Search for the cell housing the specified text and yield its (X, Y) center coordinate. 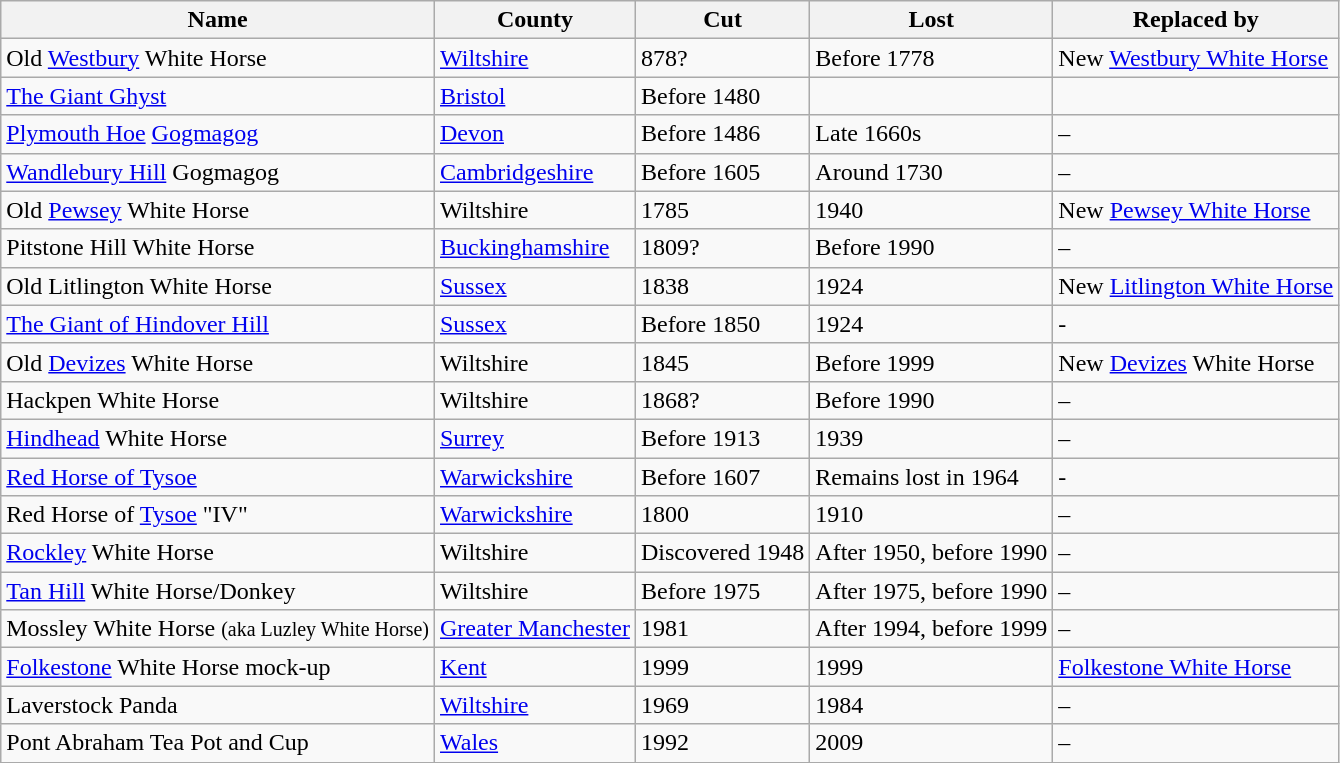
1984 (932, 705)
2009 (932, 743)
New Litlington White Horse (1196, 286)
1939 (932, 438)
Mossley White Horse (aka Luzley White Horse) (218, 629)
1969 (722, 705)
After 1950, before 1990 (932, 553)
878? (722, 58)
Name (218, 20)
Remains lost in 1964 (932, 477)
New Devizes White Horse (1196, 362)
Before 1850 (722, 324)
Before 1975 (722, 591)
Laverstock Panda (218, 705)
Greater Manchester (534, 629)
Hackpen White Horse (218, 400)
The Giant Ghyst (218, 96)
Before 1486 (722, 134)
Hindhead White Horse (218, 438)
Before 1480 (722, 96)
Rockley White Horse (218, 553)
Devon (534, 134)
Lost (932, 20)
1845 (722, 362)
New Pewsey White Horse (1196, 210)
1981 (722, 629)
Folkestone White Horse (1196, 667)
Old Litlington White Horse (218, 286)
Discovered 1948 (722, 553)
Cut (722, 20)
Replaced by (1196, 20)
Surrey (534, 438)
Cambridgeshire (534, 172)
1910 (932, 515)
County (534, 20)
1785 (722, 210)
1838 (722, 286)
Old Pewsey White Horse (218, 210)
Before 1605 (722, 172)
Red Horse of Tysoe "IV" (218, 515)
Tan Hill White Horse/Donkey (218, 591)
1809? (722, 248)
Pont Abraham Tea Pot and Cup (218, 743)
1940 (932, 210)
Old Westbury White Horse (218, 58)
Around 1730 (932, 172)
Wales (534, 743)
Folkestone White Horse mock-up (218, 667)
Red Horse of Tysoe (218, 477)
Wandlebury Hill Gogmagog (218, 172)
New Westbury White Horse (1196, 58)
The Giant of Hindover Hill (218, 324)
1800 (722, 515)
Before 1913 (722, 438)
Late 1660s (932, 134)
Before 1607 (722, 477)
Plymouth Hoe Gogmagog (218, 134)
1868? (722, 400)
After 1994, before 1999 (932, 629)
Kent (534, 667)
Before 1999 (932, 362)
Buckinghamshire (534, 248)
Old Devizes White Horse (218, 362)
Before 1778 (932, 58)
After 1975, before 1990 (932, 591)
Bristol (534, 96)
1992 (722, 743)
Pitstone Hill White Horse (218, 248)
